Return the [x, y] coordinate for the center point of the cell that contains the specified text.  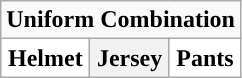
Pants [204, 58]
Jersey [130, 58]
Uniform Combination [121, 20]
Helmet [46, 58]
